Identify which cell holds the provided text, then report its (X, Y) central coordinate. 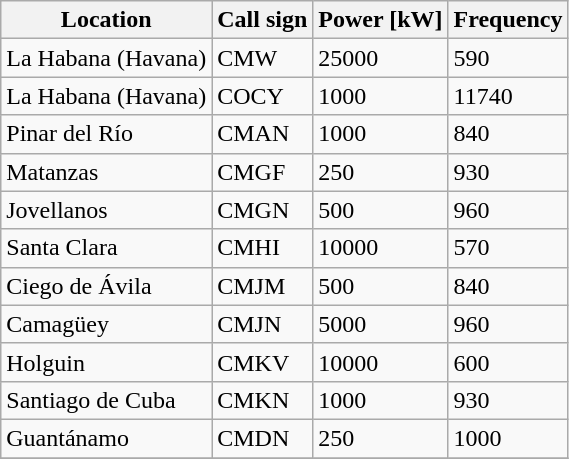
CMAN (262, 134)
Call sign (262, 20)
Pinar del Río (106, 134)
Location (106, 20)
Camagüey (106, 324)
CMGN (262, 210)
Ciego de Ávila (106, 286)
CMKV (262, 362)
570 (508, 248)
CMDN (262, 438)
11740 (508, 96)
COCY (262, 96)
5000 (380, 324)
CMHI (262, 248)
Power [kW] (380, 20)
CMKN (262, 400)
Matanzas (106, 172)
590 (508, 58)
CMGF (262, 172)
Frequency (508, 20)
CMW (262, 58)
25000 (380, 58)
CMJM (262, 286)
CMJN (262, 324)
Santa Clara (106, 248)
600 (508, 362)
Holguin (106, 362)
Guantánamo (106, 438)
Santiago de Cuba (106, 400)
Jovellanos (106, 210)
